For the text-containing cell, return its midpoint in (x, y) coordinate format. 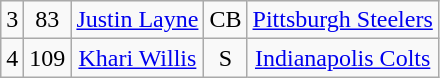
83 (48, 20)
CB (226, 20)
Khari Willis (138, 58)
3 (12, 20)
Indianapolis Colts (342, 58)
S (226, 58)
Justin Layne (138, 20)
Pittsburgh Steelers (342, 20)
4 (12, 58)
109 (48, 58)
